Search for the cell housing the specified text and yield its [X, Y] center coordinate. 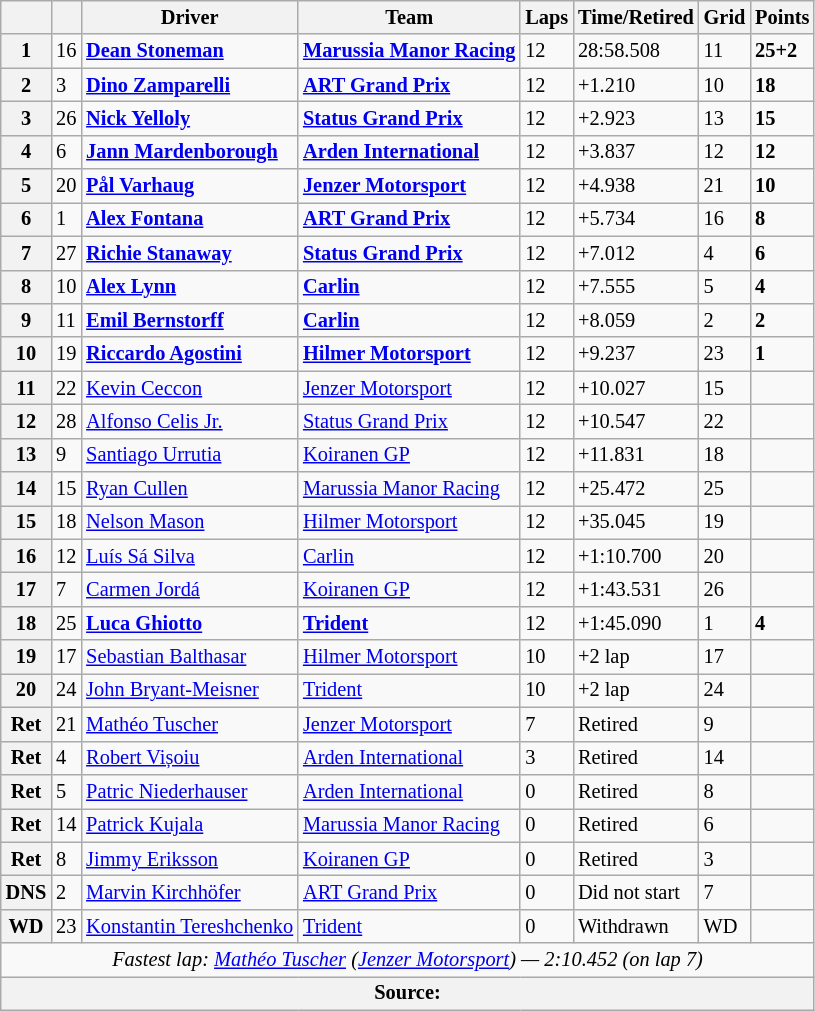
28:58.508 [636, 51]
Emil Bernstorff [190, 320]
+9.237 [636, 354]
Santiago Urrutia [190, 455]
Mathéo Tuscher [190, 724]
Ryan Cullen [190, 489]
+8.059 [636, 320]
John Bryant-Meisner [190, 690]
Fastest lap: Mathéo Tuscher (Jenzer Motorsport) — 2:10.452 (on lap 7) [408, 960]
28 [66, 421]
Dean Stoneman [190, 51]
Nelson Mason [190, 522]
+7.555 [636, 287]
Kevin Ceccon [190, 388]
Dino Zamparelli [190, 85]
+2.923 [636, 118]
Alex Fontana [190, 219]
+1:43.531 [636, 589]
Patrick Kujala [190, 825]
Konstantin Tereshchenko [190, 926]
Points [782, 17]
Alex Lynn [190, 287]
+5.734 [636, 219]
DNS [26, 892]
+10.547 [636, 421]
+3.837 [636, 152]
Carmen Jordá [190, 589]
Source: [408, 993]
Driver [190, 17]
+10.027 [636, 388]
Luís Sá Silva [190, 556]
Richie Stanaway [190, 253]
Jimmy Eriksson [190, 859]
Time/Retired [636, 17]
+1.210 [636, 85]
Alfonso Celis Jr. [190, 421]
Team [409, 17]
Marvin Kirchhöfer [190, 892]
Robert Vișoiu [190, 758]
Withdrawn [636, 926]
+25.472 [636, 489]
+1:10.700 [636, 556]
Riccardo Agostini [190, 354]
Grid [725, 17]
+1:45.090 [636, 623]
+11.831 [636, 455]
Did not start [636, 892]
+7.012 [636, 253]
+35.045 [636, 522]
Pål Varhaug [190, 186]
25+2 [782, 51]
Nick Yelloly [190, 118]
+4.938 [636, 186]
Sebastian Balthasar [190, 657]
27 [66, 253]
Patric Niederhauser [190, 791]
Laps [546, 17]
Luca Ghiotto [190, 623]
Jann Mardenborough [190, 152]
